From the cell containing the given text, extract its center point as (X, Y) coordinate. 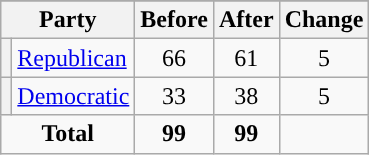
Democratic (74, 96)
Republican (74, 58)
33 (174, 96)
After (246, 20)
Change (324, 20)
66 (174, 58)
38 (246, 96)
Total (68, 134)
Before (174, 20)
Party (68, 20)
61 (246, 58)
